Output the [x, y] coordinate of the center of the cell containing the given text.  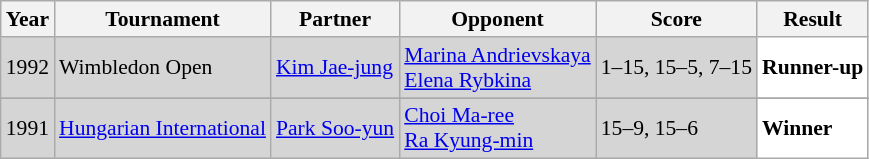
1–15, 15–5, 7–15 [676, 68]
Wimbledon Open [162, 68]
Year [28, 19]
Hungarian International [162, 128]
1991 [28, 128]
15–9, 15–6 [676, 128]
Score [676, 19]
1992 [28, 68]
Choi Ma-ree Ra Kyung-min [498, 128]
Opponent [498, 19]
Kim Jae-jung [335, 68]
Tournament [162, 19]
Runner-up [812, 68]
Park Soo-yun [335, 128]
Result [812, 19]
Partner [335, 19]
Marina Andrievskaya Elena Rybkina [498, 68]
Winner [812, 128]
